For the text-containing cell, return its midpoint in [X, Y] coordinate format. 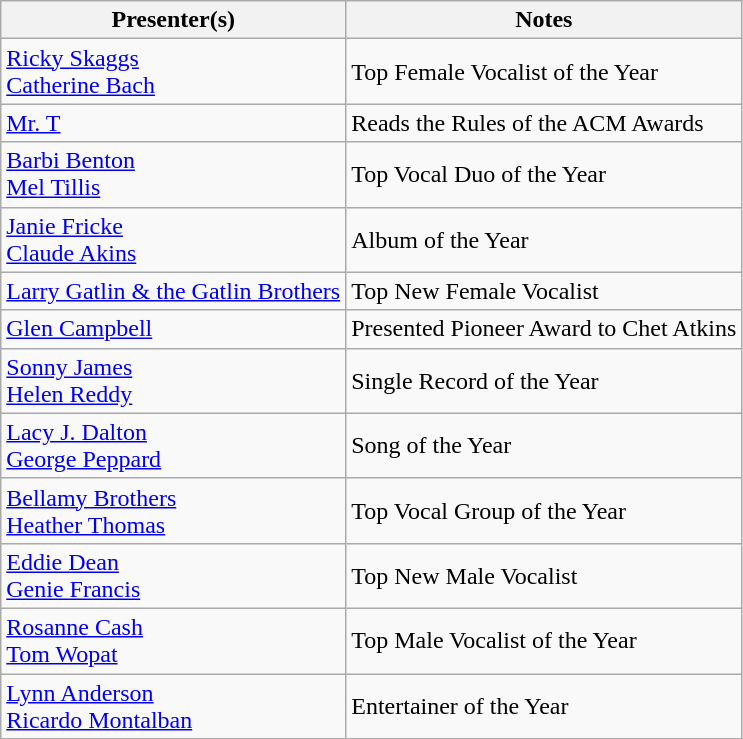
Lacy J. DaltonGeorge Peppard [174, 446]
Single Record of the Year [544, 380]
Top Female Vocalist of the Year [544, 72]
Top Vocal Group of the Year [544, 510]
Sonny JamesHelen Reddy [174, 380]
Notes [544, 20]
Glen Campbell [174, 329]
Top New Female Vocalist [544, 291]
Larry Gatlin & the Gatlin Brothers [174, 291]
Ricky SkaggsCatherine Bach [174, 72]
Rosanne CashTom Wopat [174, 640]
Entertainer of the Year [544, 706]
Reads the Rules of the ACM Awards [544, 123]
Top New Male Vocalist [544, 576]
Lynn AndersonRicardo Montalban [174, 706]
Top Vocal Duo of the Year [544, 174]
Song of the Year [544, 446]
Presented Pioneer Award to Chet Atkins [544, 329]
Album of the Year [544, 240]
Mr. T [174, 123]
Eddie DeanGenie Francis [174, 576]
Top Male Vocalist of the Year [544, 640]
Bellamy BrothersHeather Thomas [174, 510]
Barbi BentonMel Tillis [174, 174]
Janie FrickeClaude Akins [174, 240]
Presenter(s) [174, 20]
